Determine the (x, y) coordinate at the center of the cell enclosing the given text.  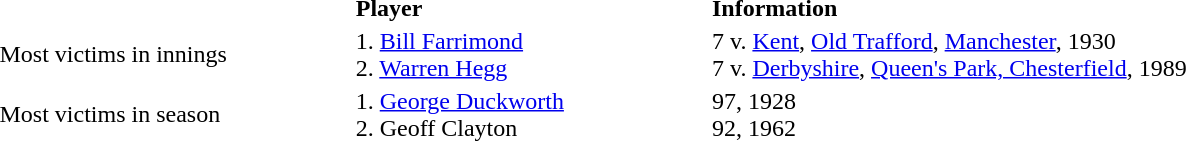
1. Bill Farrimond2. Warren Hegg (530, 54)
